Search for the cell housing the specified text and yield its (x, y) center coordinate. 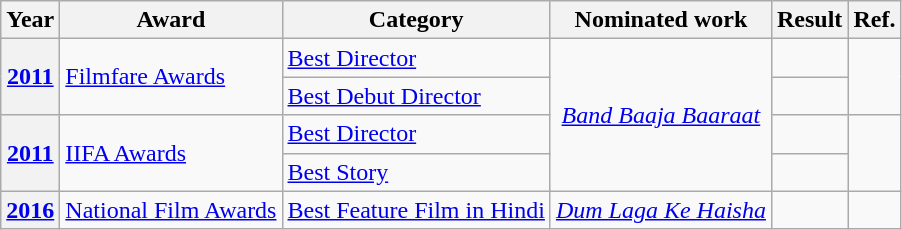
Ref. (874, 20)
Best Feature Film in Hindi (416, 210)
Category (416, 20)
Year (30, 20)
Award (171, 20)
Result (809, 20)
Dum Laga Ke Haisha (660, 210)
Filmfare Awards (171, 77)
Nominated work (660, 20)
Best Debut Director (416, 96)
Best Story (416, 172)
2016 (30, 210)
Band Baaja Baaraat (660, 115)
National Film Awards (171, 210)
IIFA Awards (171, 153)
